Output the (x, y) coordinate of the center of the cell containing the given text.  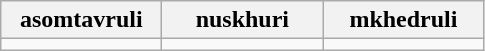
asomtavruli (82, 20)
mkhedruli (404, 20)
nuskhuri (242, 20)
